Provide the (x, y) coordinate of the cell's center where the given text is located.  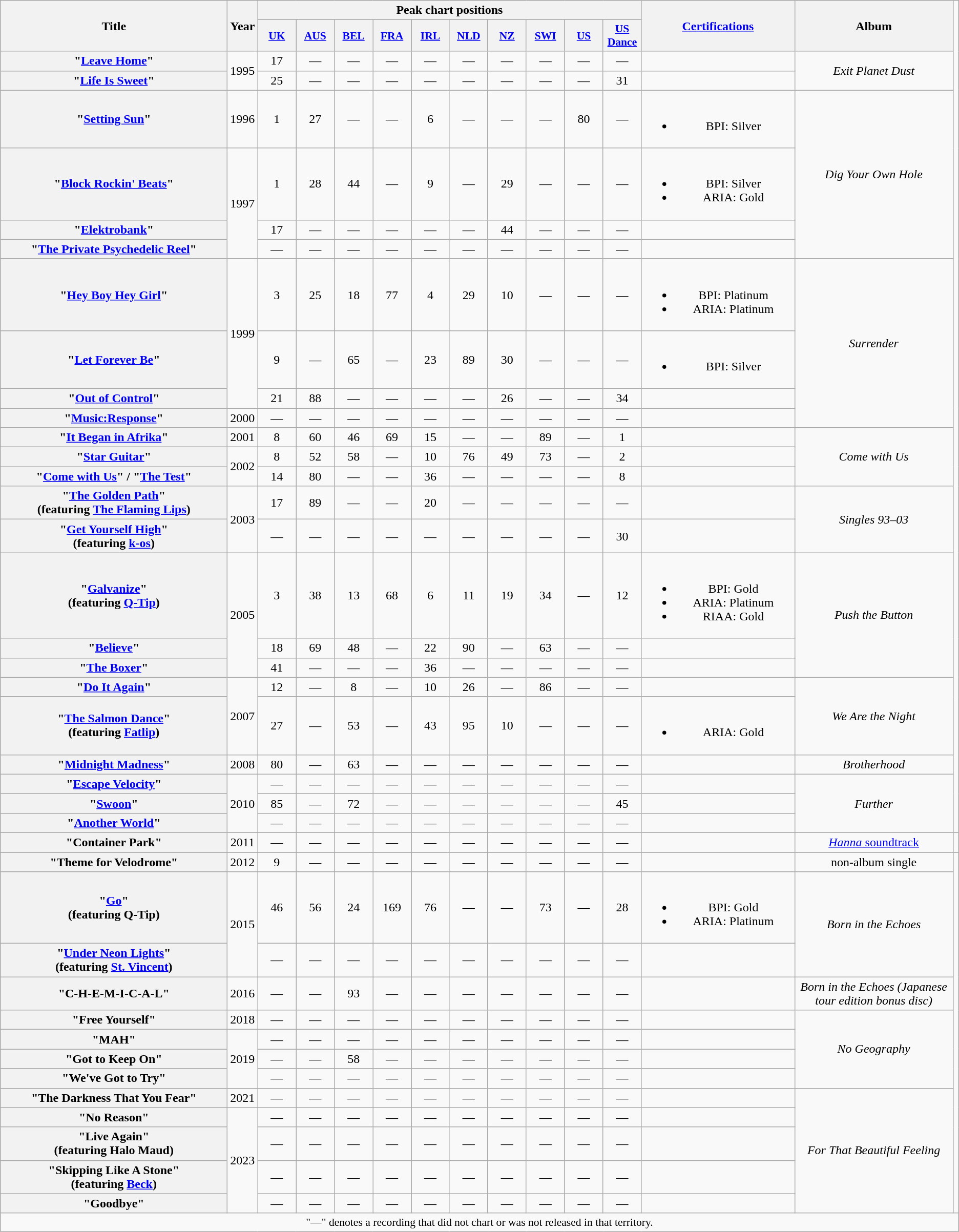
68 (392, 595)
SWI (545, 36)
2012 (243, 862)
"Escape Velocity" (114, 784)
2010 (243, 803)
"We've Got to Try" (114, 1078)
41 (277, 667)
169 (392, 908)
IRL (430, 36)
UK (277, 36)
BPI: SilverARIA: Gold (718, 184)
95 (468, 725)
BPI: GoldARIA: Platinum (718, 908)
"The Golden Path"(featuring The Flaming Lips) (114, 503)
"Let Forever Be" (114, 360)
2000 (243, 417)
"Galvanize"(featuring Q-Tip) (114, 595)
31 (622, 80)
"Under Neon Lights"(featuring St. Vincent) (114, 960)
Surrender (874, 343)
"Hey Boy Hey Girl" (114, 295)
"Life Is Sweet" (114, 80)
"Theme for Velodrome" (114, 862)
"MAH" (114, 1039)
65 (353, 360)
53 (353, 725)
2002 (243, 467)
Push the Button (874, 615)
Brotherhood (874, 764)
"—" denotes a recording that did not chart or was not released in that territory. (479, 1222)
Certifications (718, 26)
2015 (243, 924)
60 (316, 437)
1999 (243, 333)
We Are the Night (874, 716)
"Free Yourself" (114, 1020)
"Setting Sun" (114, 119)
"Goodbye" (114, 1203)
15 (430, 437)
"Container Park" (114, 842)
49 (507, 457)
52 (316, 457)
"Live Again"(featuring Halo Maud) (114, 1143)
USDance (622, 36)
"Out of Control" (114, 398)
NZ (507, 36)
93 (353, 994)
23 (430, 360)
"Block Rockin' Beats" (114, 184)
No Geography (874, 1049)
22 (430, 648)
"Swoon" (114, 803)
2005 (243, 615)
2018 (243, 1020)
For That Beautiful Feeling (874, 1151)
"C-H-E-M-I-C-A-L" (114, 994)
BPI: GoldARIA: PlatinumRIAA: Gold (718, 595)
88 (316, 398)
1996 (243, 119)
non-album single (874, 862)
2003 (243, 519)
"Come with Us" / "The Test" (114, 476)
"Elektrobank" (114, 229)
2007 (243, 716)
2016 (243, 994)
2019 (243, 1059)
Album (874, 26)
45 (622, 803)
"Leave Home" (114, 61)
4 (430, 295)
"Got to Keep On" (114, 1059)
11 (468, 595)
2 (622, 457)
Dig Your Own Hole (874, 174)
"Believe" (114, 648)
"Go"(featuring Q-Tip) (114, 908)
48 (353, 648)
56 (316, 908)
"Star Guitar" (114, 457)
"Midnight Madness" (114, 764)
BPI: PlatinumARIA: Platinum (718, 295)
13 (353, 595)
Singles 93–03 (874, 519)
"The Salmon Dance"(featuring Fatlip) (114, 725)
38 (316, 595)
"It Began in Afrika" (114, 437)
2021 (243, 1098)
ARIA: Gold (718, 725)
NLD (468, 36)
FRA (392, 36)
"The Private Psychedelic Reel" (114, 249)
AUS (316, 36)
Title (114, 26)
"Skipping Like A Stone"(featuring Beck) (114, 1177)
"Do It Again" (114, 687)
Born in the Echoes (Japanese tour edition bonus disc) (874, 994)
2023 (243, 1160)
Peak chart positions (450, 10)
"Music:Response" (114, 417)
1997 (243, 203)
Hanna soundtrack (874, 842)
19 (507, 595)
43 (430, 725)
"The Boxer" (114, 667)
85 (277, 803)
86 (545, 687)
90 (468, 648)
20 (430, 503)
2011 (243, 842)
Exit Planet Dust (874, 71)
US (584, 36)
24 (353, 908)
"The Darkness That You Fear" (114, 1098)
"No Reason" (114, 1117)
21 (277, 398)
Year (243, 26)
14 (277, 476)
2001 (243, 437)
Further (874, 803)
BEL (353, 36)
Come with Us (874, 457)
"Get Yourself High"(featuring k-os) (114, 536)
77 (392, 295)
"Another World" (114, 823)
1995 (243, 71)
Born in the Echoes (874, 924)
2008 (243, 764)
72 (353, 803)
